Output the (x, y) coordinate of the center of the cell containing the given text.  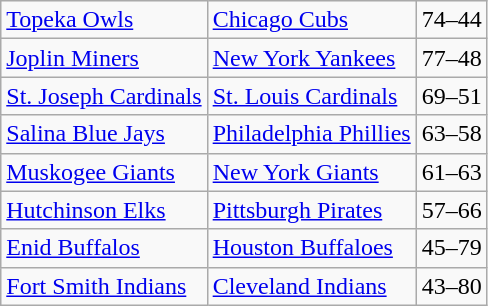
69–51 (452, 96)
Pittsburgh Pirates (312, 210)
77–48 (452, 58)
Joplin Miners (104, 58)
Philadelphia Phillies (312, 134)
New York Giants (312, 172)
St. Louis Cardinals (312, 96)
Hutchinson Elks (104, 210)
Muskogee Giants (104, 172)
Chicago Cubs (312, 20)
Fort Smith Indians (104, 286)
New York Yankees (312, 58)
Cleveland Indians (312, 286)
Topeka Owls (104, 20)
57–66 (452, 210)
45–79 (452, 248)
St. Joseph Cardinals (104, 96)
61–63 (452, 172)
Salina Blue Jays (104, 134)
Enid Buffalos (104, 248)
74–44 (452, 20)
43–80 (452, 286)
63–58 (452, 134)
Houston Buffaloes (312, 248)
